Output the [X, Y] coordinate of the center of the cell containing the given text.  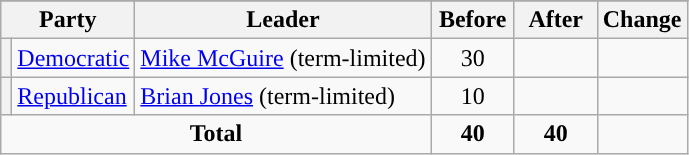
Leader [283, 20]
Party [68, 20]
Republican [74, 96]
Change [642, 20]
Total [216, 134]
Mike McGuire (term-limited) [283, 58]
10 [472, 96]
30 [472, 58]
Democratic [74, 58]
Before [472, 20]
Brian Jones (term-limited) [283, 96]
After [556, 20]
